For the text-containing cell, return its midpoint in [X, Y] coordinate format. 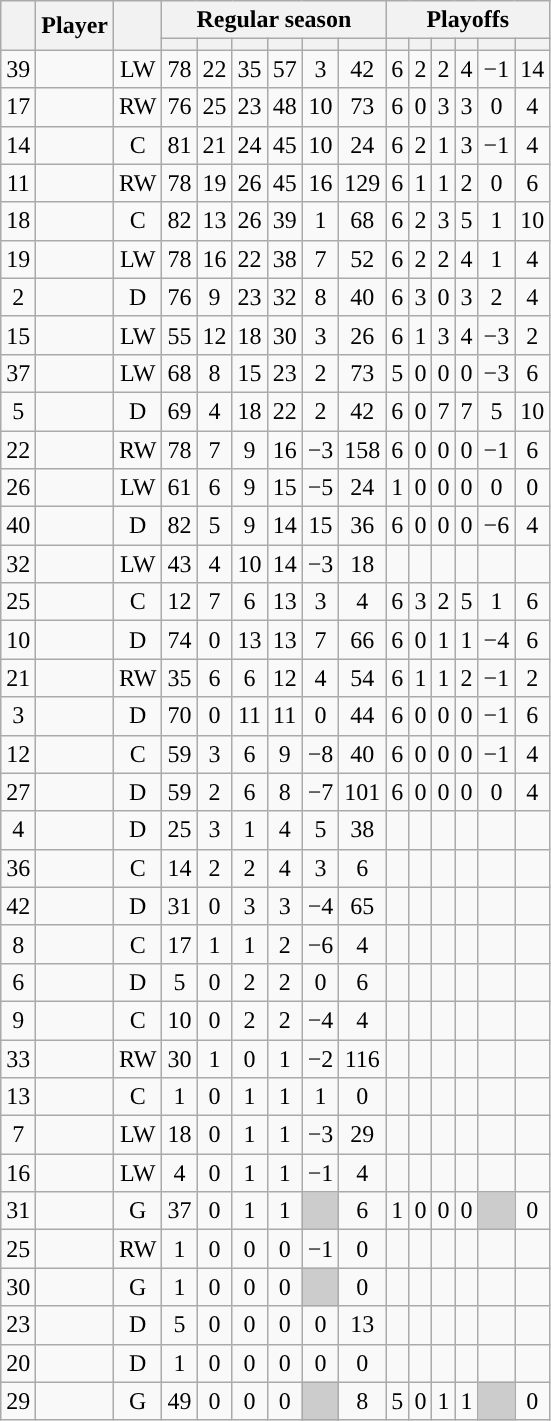
66 [362, 640]
69 [180, 411]
Player [75, 26]
−7 [320, 792]
70 [180, 716]
101 [362, 792]
49 [180, 1401]
129 [362, 183]
48 [284, 107]
57 [284, 69]
Playoffs [468, 20]
43 [180, 564]
Regular season [274, 20]
27 [18, 792]
52 [362, 259]
−2 [320, 1059]
20 [18, 1363]
−8 [320, 754]
54 [362, 678]
158 [362, 449]
74 [180, 640]
65 [362, 906]
61 [180, 488]
81 [180, 145]
−5 [320, 488]
116 [362, 1059]
33 [18, 1059]
44 [362, 716]
55 [180, 335]
